Determine the (X, Y) coordinate at the center of the cell enclosing the given text.  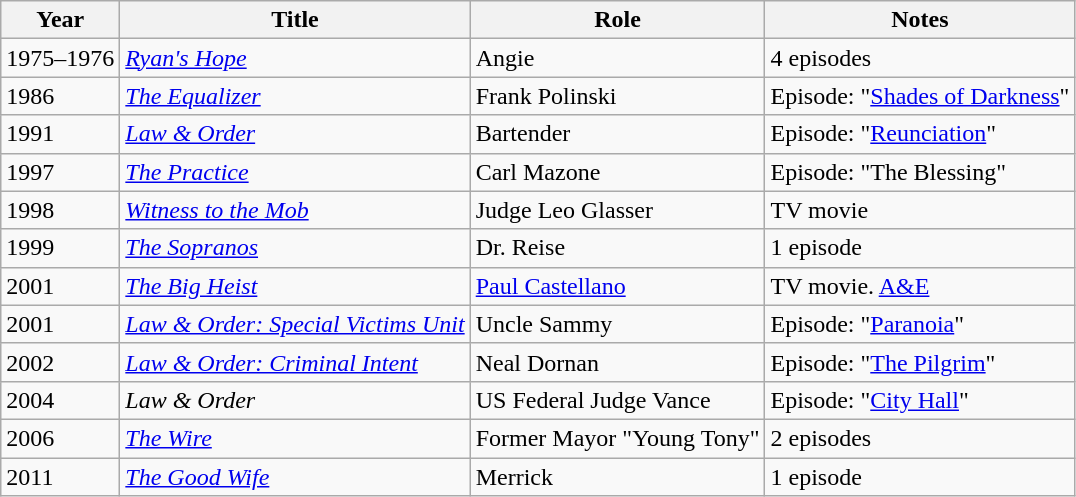
Paul Castellano (618, 286)
1999 (60, 248)
2006 (60, 438)
Uncle Sammy (618, 324)
2011 (60, 477)
Carl Mazone (618, 172)
Neal Dornan (618, 362)
2002 (60, 362)
Episode: "Paranoia" (920, 324)
Year (60, 20)
The Sopranos (295, 248)
1986 (60, 96)
Witness to the Mob (295, 210)
Episode: "City Hall" (920, 400)
The Wire (295, 438)
US Federal Judge Vance (618, 400)
Law & Order: Criminal Intent (295, 362)
Former Mayor "Young Tony" (618, 438)
Title (295, 20)
TV movie. A&E (920, 286)
4 episodes (920, 58)
Ryan's Hope (295, 58)
The Equalizer (295, 96)
Episode: "Shades of Darkness" (920, 96)
Angie (618, 58)
1997 (60, 172)
Law & Order: Special Victims Unit (295, 324)
1975–1976 (60, 58)
Episode: "The Blessing" (920, 172)
The Good Wife (295, 477)
Dr. Reise (618, 248)
The Practice (295, 172)
Episode: "Reunciation" (920, 134)
Role (618, 20)
2 episodes (920, 438)
Notes (920, 20)
1998 (60, 210)
The Big Heist (295, 286)
1991 (60, 134)
Merrick (618, 477)
TV movie (920, 210)
Bartender (618, 134)
Frank Polinski (618, 96)
Judge Leo Glasser (618, 210)
2004 (60, 400)
Episode: "The Pilgrim" (920, 362)
